Find where the given text appears and provide that cell's center as (x, y) coordinate. 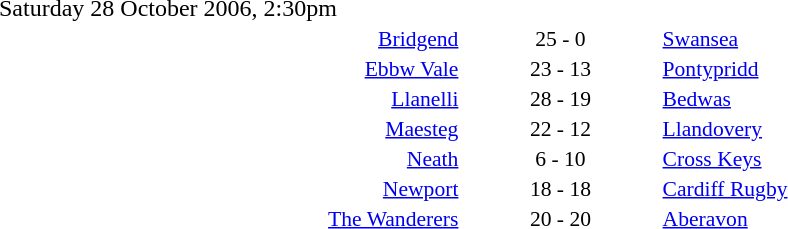
6 - 10 (560, 158)
18 - 18 (560, 188)
25 - 0 (560, 38)
23 - 13 (560, 68)
22 - 12 (560, 128)
28 - 19 (560, 98)
